Output the [x, y] coordinate of the center of the cell containing the given text.  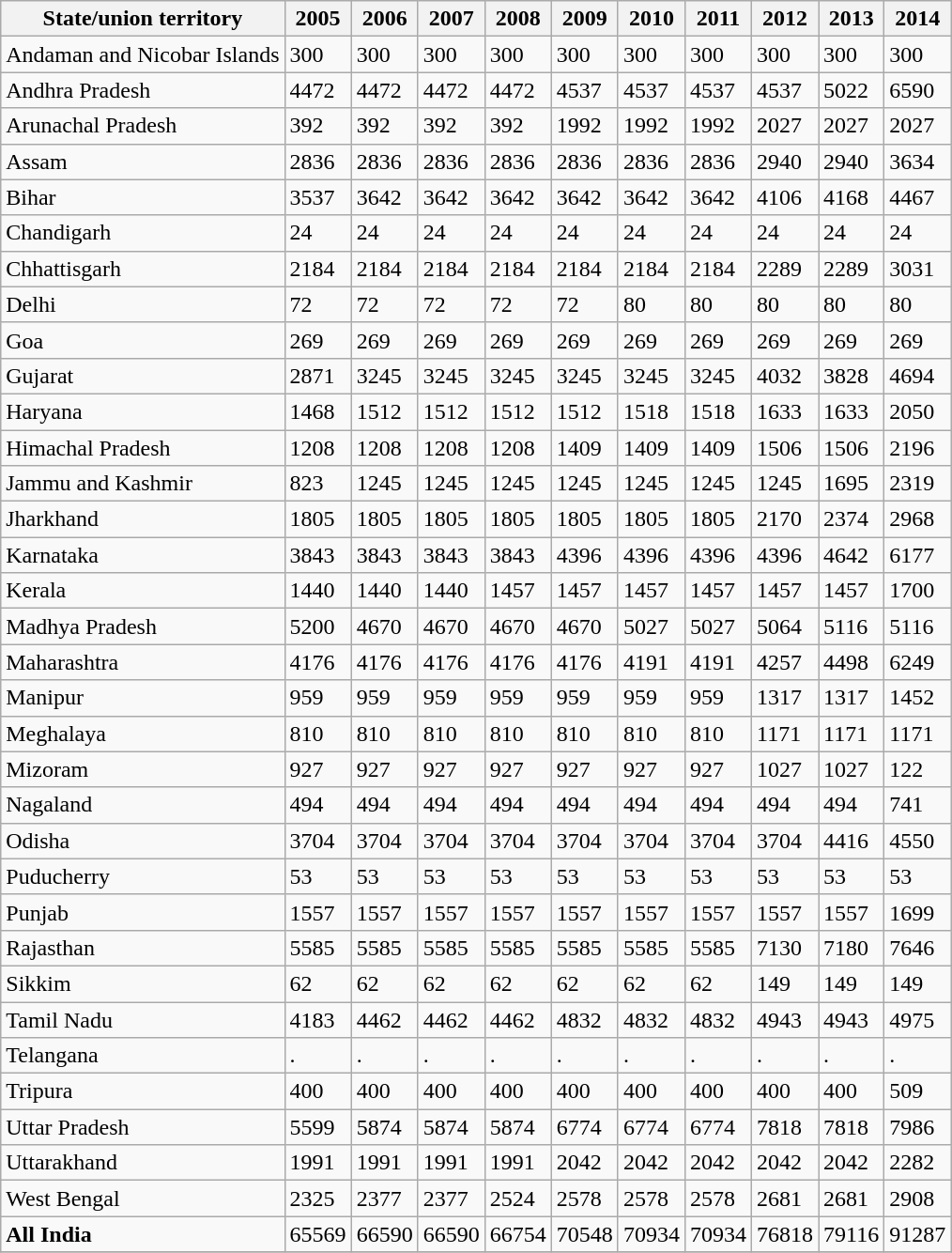
Arunachal Pradesh [143, 126]
Uttar Pradesh [143, 1127]
741 [918, 805]
2908 [918, 1199]
70548 [584, 1234]
2871 [317, 376]
2282 [918, 1163]
Tamil Nadu [143, 1019]
2008 [518, 19]
823 [317, 484]
Maharashtra [143, 662]
7130 [785, 948]
Haryana [143, 411]
2374 [852, 519]
Sikkim [143, 983]
Mizoram [143, 769]
4467 [918, 197]
5064 [785, 626]
Jammu and Kashmir [143, 484]
2968 [918, 519]
Rajasthan [143, 948]
Madhya Pradesh [143, 626]
1452 [918, 698]
2006 [385, 19]
1700 [918, 591]
Puducherry [143, 876]
Meghalaya [143, 734]
4106 [785, 197]
2010 [652, 19]
4416 [852, 841]
66754 [518, 1234]
State/union territory [143, 19]
4642 [852, 555]
2050 [918, 411]
2011 [717, 19]
4694 [918, 376]
4168 [852, 197]
Delhi [143, 304]
4498 [852, 662]
4183 [317, 1019]
Odisha [143, 841]
2325 [317, 1199]
Telangana [143, 1056]
Andhra Pradesh [143, 90]
Assam [143, 162]
6249 [918, 662]
Himachal Pradesh [143, 448]
4550 [918, 841]
4975 [918, 1019]
Jharkhand [143, 519]
509 [918, 1091]
3634 [918, 162]
2012 [785, 19]
76818 [785, 1234]
7646 [918, 948]
Manipur [143, 698]
Karnataka [143, 555]
5599 [317, 1127]
2009 [584, 19]
Goa [143, 340]
7986 [918, 1127]
2007 [451, 19]
2524 [518, 1199]
Nagaland [143, 805]
3537 [317, 197]
Chandigarh [143, 233]
Punjab [143, 912]
Gujarat [143, 376]
65569 [317, 1234]
2005 [317, 19]
2319 [918, 484]
Kerala [143, 591]
2013 [852, 19]
122 [918, 769]
1468 [317, 411]
1699 [918, 912]
91287 [918, 1234]
3828 [852, 376]
79116 [852, 1234]
West Bengal [143, 1199]
1695 [852, 484]
3031 [918, 269]
5200 [317, 626]
4032 [785, 376]
5022 [852, 90]
Andaman and Nicobar Islands [143, 54]
All India [143, 1234]
Bihar [143, 197]
6590 [918, 90]
Uttarakhand [143, 1163]
Chhattisgarh [143, 269]
7180 [852, 948]
Tripura [143, 1091]
2196 [918, 448]
6177 [918, 555]
2014 [918, 19]
2170 [785, 519]
4257 [785, 662]
